Capture the cell that displays the provided text and extract its (x, y) central coordinate. 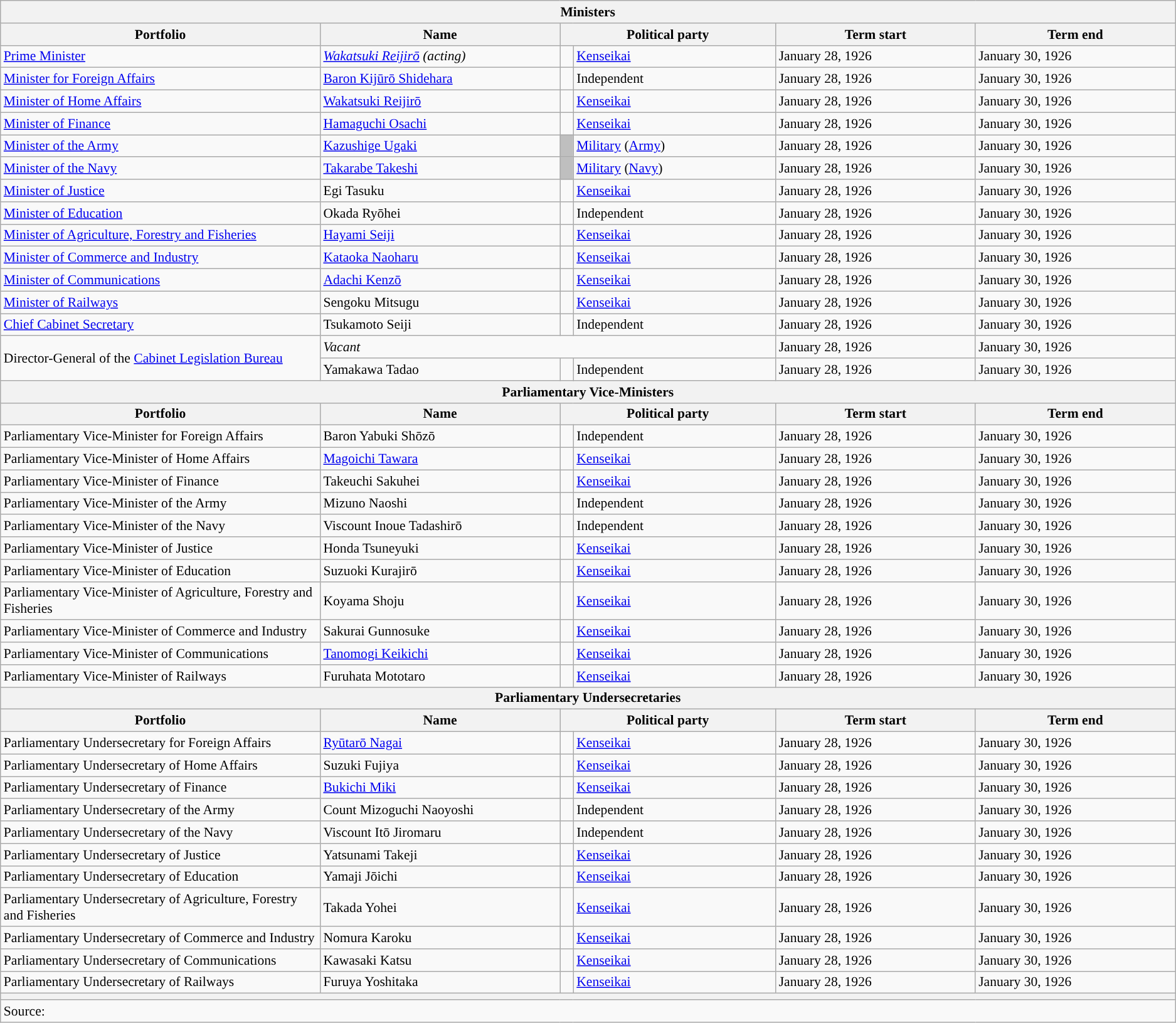
Wakatsuki Reijirō (acting) (440, 56)
Parliamentary Vice-Minister of the Army (161, 504)
Tanomogi Keikichi (440, 654)
Parliamentary Undersecretary of Education (161, 877)
Parliamentary Undersecretaries (588, 698)
Nomura Karoku (440, 938)
Prime Minister (161, 56)
Baron Yabuki Shōzō (440, 437)
Takeuchi Sakuhei (440, 481)
Ryūtarō Nagai (440, 743)
Yamaji Jōichi (440, 877)
Minister of Finance (161, 124)
Vacant (548, 347)
Mizuno Naoshi (440, 504)
Bukichi Miki (440, 788)
Military (Navy) (674, 169)
Minister of Education (161, 213)
Parliamentary Undersecretary of Commerce and Industry (161, 938)
Tsukamoto Seiji (440, 325)
Viscount Inoue Tadashirō (440, 526)
Minister of Communications (161, 280)
Furuhata Mototaro (440, 676)
Egi Tasuku (440, 191)
Source: (588, 1011)
Yamakawa Tadao (440, 369)
Minister of the Navy (161, 169)
Parliamentary Vice-Minister of Education (161, 571)
Chief Cabinet Secretary (161, 325)
Furuya Yoshitaka (440, 982)
Okada Ryōhei (440, 213)
Parliamentary Undersecretary of Agriculture, Forestry and Fisheries (161, 907)
Adachi Kenzō (440, 280)
Parliamentary Vice-Minister of Agriculture, Forestry and Fisheries (161, 601)
Yatsunami Takeji (440, 855)
Parliamentary Undersecretary of Railways (161, 982)
Sakurai Gunnosuke (440, 632)
Honda Tsuneyuki (440, 548)
Kataoka Naoharu (440, 258)
Parliamentary Undersecretary of Home Affairs (161, 765)
Minister of Commerce and Industry (161, 258)
Parliamentary Vice-Ministers (588, 392)
Parliamentary Vice-Minister for Foreign Affairs (161, 437)
Parliamentary Vice-Minister of Railways (161, 676)
Director-General of the Cabinet Legislation Bureau (161, 359)
Parliamentary Undersecretary of Finance (161, 788)
Suzuoki Kurajirō (440, 571)
Hamaguchi Osachi (440, 124)
Parliamentary Undersecretary of Communications (161, 960)
Parliamentary Vice-Minister of Home Affairs (161, 459)
Minister of Agriculture, Forestry and Fisheries (161, 235)
Sengoku Mitsugu (440, 302)
Wakatsuki Reijirō (440, 102)
Takarabe Takeshi (440, 169)
Minister of Justice (161, 191)
Parliamentary Undersecretary of Justice (161, 855)
Minister for Foreign Affairs (161, 79)
Koyama Shoju (440, 601)
Hayami Seiji (440, 235)
Minister of Home Affairs (161, 102)
Takada Yohei (440, 907)
Kawasaki Katsu (440, 960)
Kazushige Ugaki (440, 146)
Count Mizoguchi Naoyoshi (440, 810)
Parliamentary Undersecretary of the Navy (161, 832)
Parliamentary Undersecretary for Foreign Affairs (161, 743)
Minister of Railways (161, 302)
Parliamentary Undersecretary of the Army (161, 810)
Parliamentary Vice-Minister of Communications (161, 654)
Viscount Itō Jiromaru (440, 832)
Magoichi Tawara (440, 459)
Parliamentary Vice-Minister of Finance (161, 481)
Suzuki Fujiya (440, 765)
Parliamentary Vice-Minister of the Navy (161, 526)
Baron Kijūrō Shidehara (440, 79)
Military (Army) (674, 146)
Minister of the Army (161, 146)
Ministers (588, 12)
Parliamentary Vice-Minister of Justice (161, 548)
Parliamentary Vice-Minister of Commerce and Industry (161, 632)
